Scan for the cell matching the given text and deliver its [X, Y] coordinate at center. 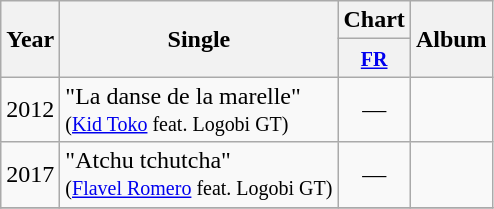
Album [451, 39]
2017 [30, 174]
"Atchu tchutcha"(Flavel Romero feat. Logobi GT) [199, 174]
2012 [30, 110]
"La danse de la marelle"(Kid Toko feat. Logobi GT) [199, 110]
Single [199, 39]
Chart [374, 20]
Year [30, 39]
FR [374, 58]
